For the text-containing cell, return its midpoint in [X, Y] coordinate format. 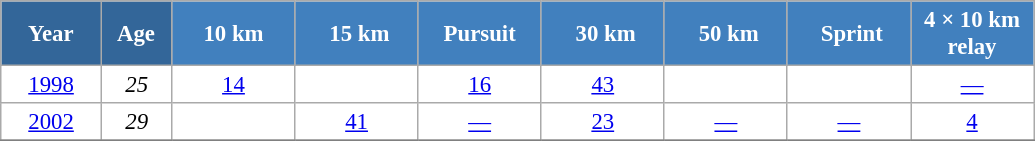
25 [136, 85]
15 km [356, 34]
43 [602, 85]
16 [480, 85]
Sprint [848, 34]
Year [52, 34]
Pursuit [480, 34]
30 km [602, 34]
4 [972, 122]
Age [136, 34]
29 [136, 122]
14 [234, 85]
4 × 10 km relay [972, 34]
23 [602, 122]
1998 [52, 85]
2002 [52, 122]
50 km [726, 34]
41 [356, 122]
10 km [234, 34]
